Return (X, Y) of the center of cell containing provided text 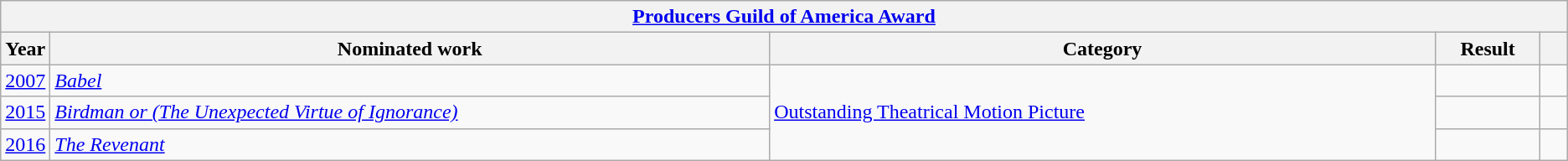
2007 (25, 80)
Year (25, 49)
2016 (25, 144)
Producers Guild of America Award (784, 17)
Babel (410, 80)
2015 (25, 112)
Nominated work (410, 49)
Outstanding Theatrical Motion Picture (1102, 112)
The Revenant (410, 144)
Result (1488, 49)
Birdman or (The Unexpected Virtue of Ignorance) (410, 112)
Category (1102, 49)
